Return (x, y) of the center of cell containing provided text 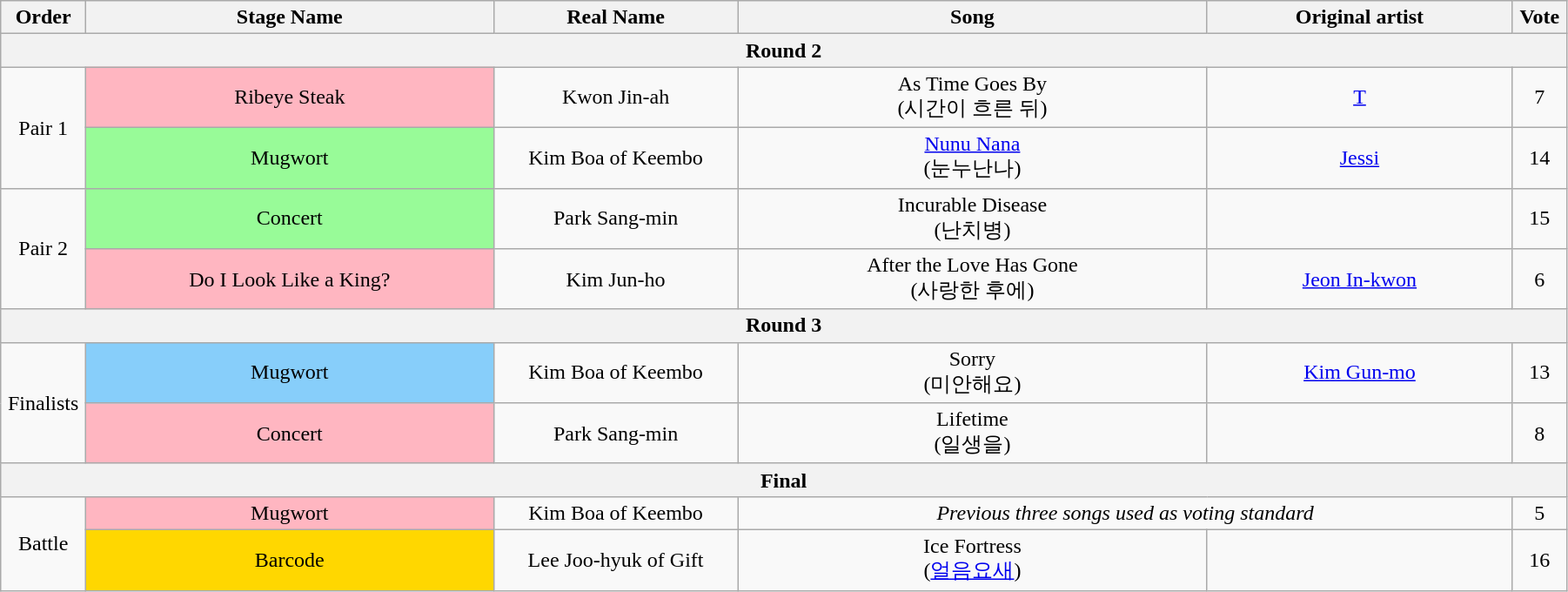
Round 2 (784, 50)
Jeon In-kwon (1359, 279)
16 (1539, 560)
Barcode (290, 560)
Battle (44, 543)
Original artist (1359, 17)
Lee Joo-hyuk of Gift (616, 560)
As Time Goes By(시간이 흐른 뒤) (973, 98)
Ice Fortress(얼음요새) (973, 560)
13 (1539, 373)
5 (1539, 513)
Kwon Jin-ah (616, 98)
Pair 1 (44, 127)
Ribeye Steak (290, 98)
Nunu Nana(눈누난나) (973, 158)
Stage Name (290, 17)
7 (1539, 98)
Final (784, 480)
T (1359, 98)
Sorry(미안해요) (973, 373)
Order (44, 17)
Song (973, 17)
Pair 2 (44, 249)
Real Name (616, 17)
6 (1539, 279)
Finalists (44, 402)
Jessi (1359, 158)
Previous three songs used as voting standard (1125, 513)
Lifetime(일생을) (973, 434)
Vote (1539, 17)
15 (1539, 219)
After the Love Has Gone(사랑한 후에) (973, 279)
14 (1539, 158)
8 (1539, 434)
Round 3 (784, 326)
Kim Jun-ho (616, 279)
Kim Gun-mo (1359, 373)
Do I Look Like a King? (290, 279)
Incurable Disease(난치병) (973, 219)
